For the text-containing cell, return its midpoint in (X, Y) coordinate format. 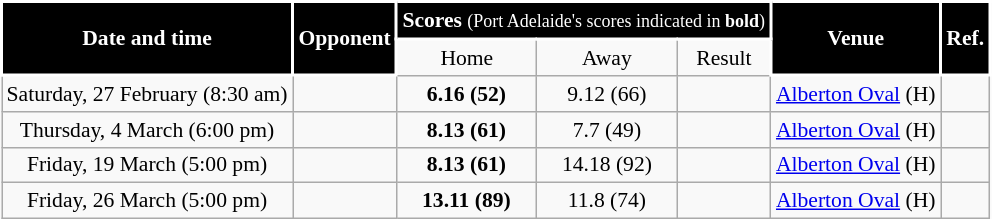
Friday, 19 March (5:00 pm) (148, 165)
Scores (Port Adelaide's scores indicated in bold) (584, 20)
Home (467, 57)
Saturday, 27 February (8:30 am) (148, 93)
Thursday, 4 March (6:00 pm) (148, 130)
Venue (856, 39)
9.12 (66) (606, 93)
14.18 (92) (606, 165)
Friday, 26 March (5:00 pm) (148, 201)
Ref. (964, 39)
13.11 (89) (467, 201)
6.16 (52) (467, 93)
7.7 (49) (606, 130)
Away (606, 57)
Result (724, 57)
Opponent (345, 39)
11.8 (74) (606, 201)
Date and time (148, 39)
